Search for the cell housing the specified text and yield its [x, y] center coordinate. 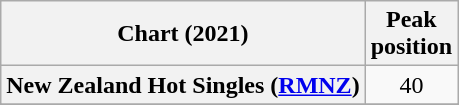
New Zealand Hot Singles (RMNZ) [183, 85]
40 [411, 85]
Chart (2021) [183, 34]
Peakposition [411, 34]
